Return the [X, Y] coordinate for the center point of the cell that contains the specified text.  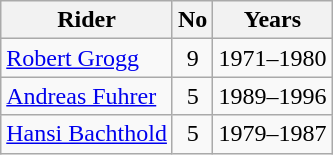
1971–1980 [272, 58]
Years [272, 20]
Robert Grogg [87, 58]
Rider [87, 20]
1989–1996 [272, 96]
Andreas Fuhrer [87, 96]
1979–1987 [272, 134]
No [192, 20]
Hansi Bachthold [87, 134]
9 [192, 58]
